Scan for the cell matching the given text and deliver its (x, y) coordinate at center. 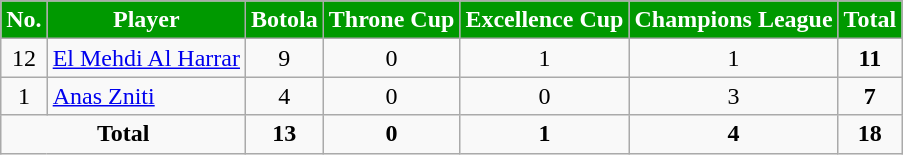
12 (24, 58)
18 (870, 134)
Throne Cup (392, 20)
11 (870, 58)
Player (146, 20)
Champions League (734, 20)
3 (734, 96)
Botola (285, 20)
7 (870, 96)
9 (285, 58)
13 (285, 134)
No. (24, 20)
Anas Zniti (146, 96)
El Mehdi Al Harrar (146, 58)
Excellence Cup (544, 20)
